Identify which cell holds the provided text, then report its [X, Y] central coordinate. 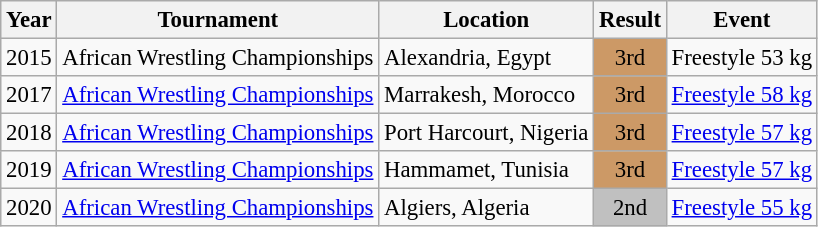
2015 [29, 58]
Year [29, 20]
Algiers, Algeria [486, 208]
2018 [29, 133]
2017 [29, 95]
Result [630, 20]
Event [742, 20]
Port Harcourt, Nigeria [486, 133]
2019 [29, 170]
Hammamet, Tunisia [486, 170]
Freestyle 53 kg [742, 58]
Freestyle 55 kg [742, 208]
2020 [29, 208]
Location [486, 20]
2nd [630, 208]
Marrakesh, Morocco [486, 95]
Tournament [218, 20]
Freestyle 58 kg [742, 95]
Alexandria, Egypt [486, 58]
